Locate the cell with the specified text and output its [X, Y] center coordinate. 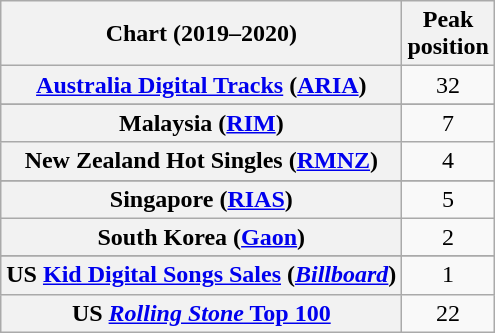
Malaysia (RIM) [202, 123]
1 [448, 275]
US Rolling Stone Top 100 [202, 313]
2 [448, 237]
Peakposition [448, 34]
5 [448, 199]
Singapore (RIAS) [202, 199]
New Zealand Hot Singles (RMNZ) [202, 161]
Chart (2019–2020) [202, 34]
South Korea (Gaon) [202, 237]
4 [448, 161]
32 [448, 85]
US Kid Digital Songs Sales (Billboard) [202, 275]
7 [448, 123]
22 [448, 313]
Australia Digital Tracks (ARIA) [202, 85]
